Search for the cell housing the specified text and yield its (x, y) center coordinate. 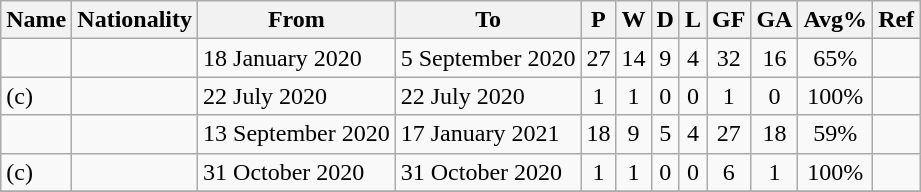
5 September 2020 (488, 58)
P (598, 20)
W (634, 20)
6 (729, 172)
18 January 2020 (297, 58)
To (488, 20)
L (692, 20)
GA (774, 20)
17 January 2021 (488, 134)
5 (665, 134)
65% (836, 58)
From (297, 20)
Name (36, 20)
Avg% (836, 20)
16 (774, 58)
Ref (896, 20)
GF (729, 20)
59% (836, 134)
32 (729, 58)
13 September 2020 (297, 134)
14 (634, 58)
Nationality (135, 20)
D (665, 20)
